Identify which cell holds the provided text, then report its [X, Y] central coordinate. 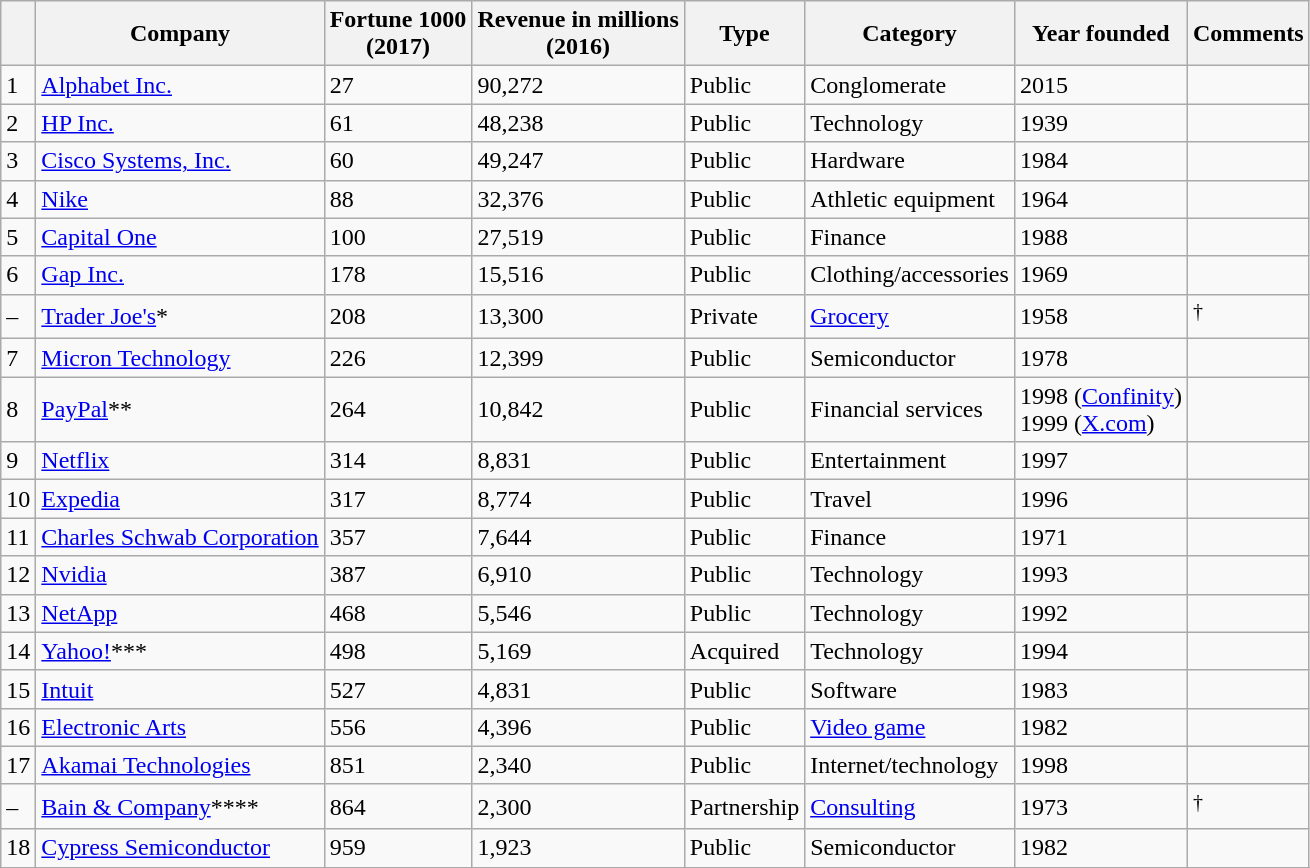
Nike [180, 199]
Fortune 1000(2017) [398, 34]
Athletic equipment [910, 199]
1969 [1100, 275]
1984 [1100, 161]
1973 [1100, 806]
864 [398, 806]
27,519 [578, 237]
32,376 [578, 199]
PayPal** [180, 410]
Financial services [910, 410]
61 [398, 123]
HP Inc. [180, 123]
5 [18, 237]
1978 [1100, 358]
60 [398, 161]
3 [18, 161]
Hardware [910, 161]
527 [398, 689]
12 [18, 575]
88 [398, 199]
Netflix [180, 461]
959 [398, 848]
1992 [1100, 613]
8 [18, 410]
Internet/technology [910, 765]
Category [910, 34]
Expedia [180, 499]
100 [398, 237]
468 [398, 613]
9 [18, 461]
Consulting [910, 806]
Akamai Technologies [180, 765]
15 [18, 689]
1994 [1100, 651]
317 [398, 499]
556 [398, 727]
Electronic Arts [180, 727]
Travel [910, 499]
Micron Technology [180, 358]
387 [398, 575]
17 [18, 765]
1993 [1100, 575]
Cisco Systems, Inc. [180, 161]
4 [18, 199]
2015 [1100, 85]
1996 [1100, 499]
Private [744, 316]
1964 [1100, 199]
226 [398, 358]
15,516 [578, 275]
Capital One [180, 237]
2,300 [578, 806]
Entertainment [910, 461]
1 [18, 85]
Bain & Company**** [180, 806]
208 [398, 316]
Video game [910, 727]
Nvidia [180, 575]
16 [18, 727]
Revenue in millions(2016) [578, 34]
Comments [1248, 34]
Trader Joe's* [180, 316]
264 [398, 410]
Alphabet Inc. [180, 85]
5,169 [578, 651]
498 [398, 651]
6 [18, 275]
4,396 [578, 727]
314 [398, 461]
11 [18, 537]
Type [744, 34]
Grocery [910, 316]
6,910 [578, 575]
1939 [1100, 123]
1997 [1100, 461]
90,272 [578, 85]
2,340 [578, 765]
2 [18, 123]
1998 [1100, 765]
1958 [1100, 316]
NetApp [180, 613]
Company [180, 34]
1983 [1100, 689]
1998 (Confinity)1999 (X.com) [1100, 410]
7,644 [578, 537]
Gap Inc. [180, 275]
10,842 [578, 410]
13 [18, 613]
1988 [1100, 237]
1,923 [578, 848]
Intuit [180, 689]
5,546 [578, 613]
18 [18, 848]
Acquired [744, 651]
8,831 [578, 461]
27 [398, 85]
Charles Schwab Corporation [180, 537]
4,831 [578, 689]
Partnership [744, 806]
Yahoo!*** [180, 651]
357 [398, 537]
8,774 [578, 499]
48,238 [578, 123]
Software [910, 689]
7 [18, 358]
13,300 [578, 316]
Year founded [1100, 34]
14 [18, 651]
851 [398, 765]
1971 [1100, 537]
12,399 [578, 358]
Clothing/accessories [910, 275]
49,247 [578, 161]
Conglomerate [910, 85]
10 [18, 499]
Cypress Semiconductor [180, 848]
178 [398, 275]
